Extract the (x, y) coordinate from the center of the cell holding the provided text.  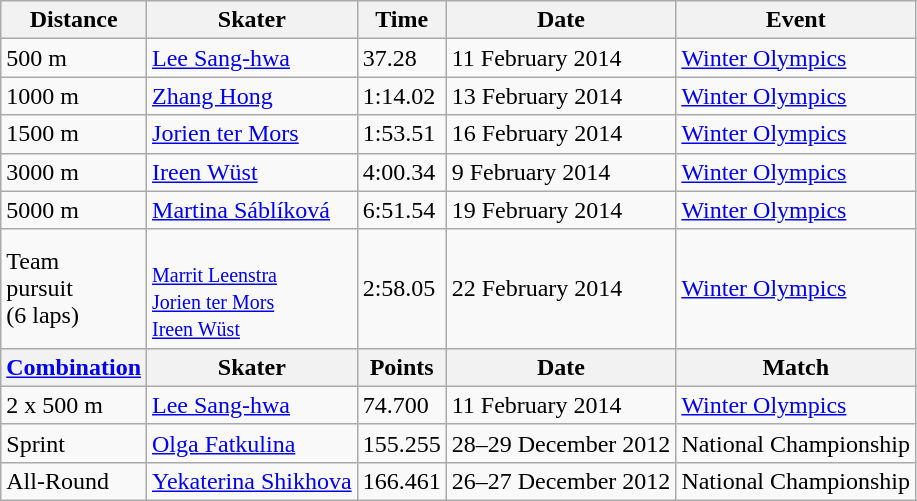
4:00.34 (402, 172)
37.28 (402, 58)
2:58.05 (402, 288)
1:53.51 (402, 134)
All-Round (74, 481)
74.700 (402, 405)
500 m (74, 58)
1500 m (74, 134)
Jorien ter Mors (252, 134)
Teampursuit(6 laps) (74, 288)
1:14.02 (402, 96)
Event (796, 20)
22 February 2014 (561, 288)
9 February 2014 (561, 172)
Distance (74, 20)
Points (402, 367)
Martina Sáblíková (252, 210)
Combination (74, 367)
2 x 500 m (74, 405)
155.255 (402, 443)
Olga Fatkulina (252, 443)
3000 m (74, 172)
28–29 December 2012 (561, 443)
Ireen Wüst (252, 172)
166.461 (402, 481)
19 February 2014 (561, 210)
6:51.54 (402, 210)
Marrit LeenstraJorien ter MorsIreen Wüst (252, 288)
16 February 2014 (561, 134)
5000 m (74, 210)
Time (402, 20)
13 February 2014 (561, 96)
1000 m (74, 96)
Match (796, 367)
Sprint (74, 443)
Yekaterina Shikhova (252, 481)
26–27 December 2012 (561, 481)
Zhang Hong (252, 96)
